From the cell containing the given text, extract its center point as (x, y) coordinate. 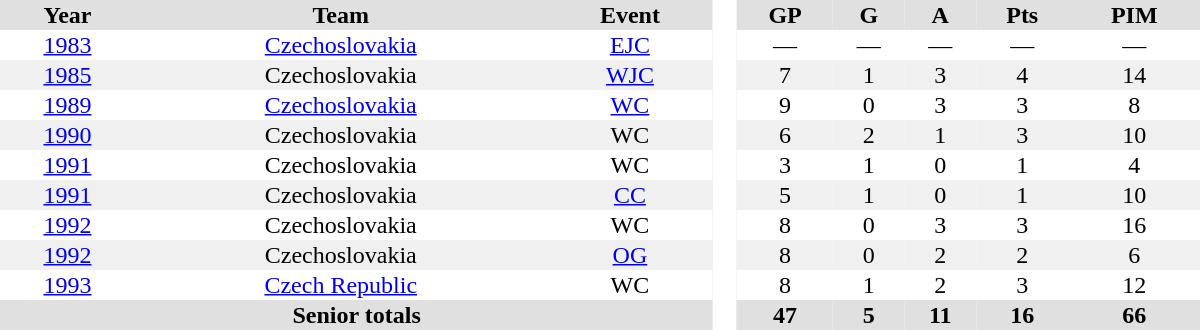
PIM (1134, 15)
Event (630, 15)
G (868, 15)
1983 (68, 45)
14 (1134, 75)
Czech Republic (341, 285)
WJC (630, 75)
1989 (68, 105)
Year (68, 15)
66 (1134, 315)
7 (785, 75)
EJC (630, 45)
A (940, 15)
Senior totals (356, 315)
1990 (68, 135)
Pts (1022, 15)
12 (1134, 285)
OG (630, 255)
GP (785, 15)
1985 (68, 75)
47 (785, 315)
1993 (68, 285)
9 (785, 105)
CC (630, 195)
Team (341, 15)
11 (940, 315)
